Locate the cell with the specified text and output its (x, y) center coordinate. 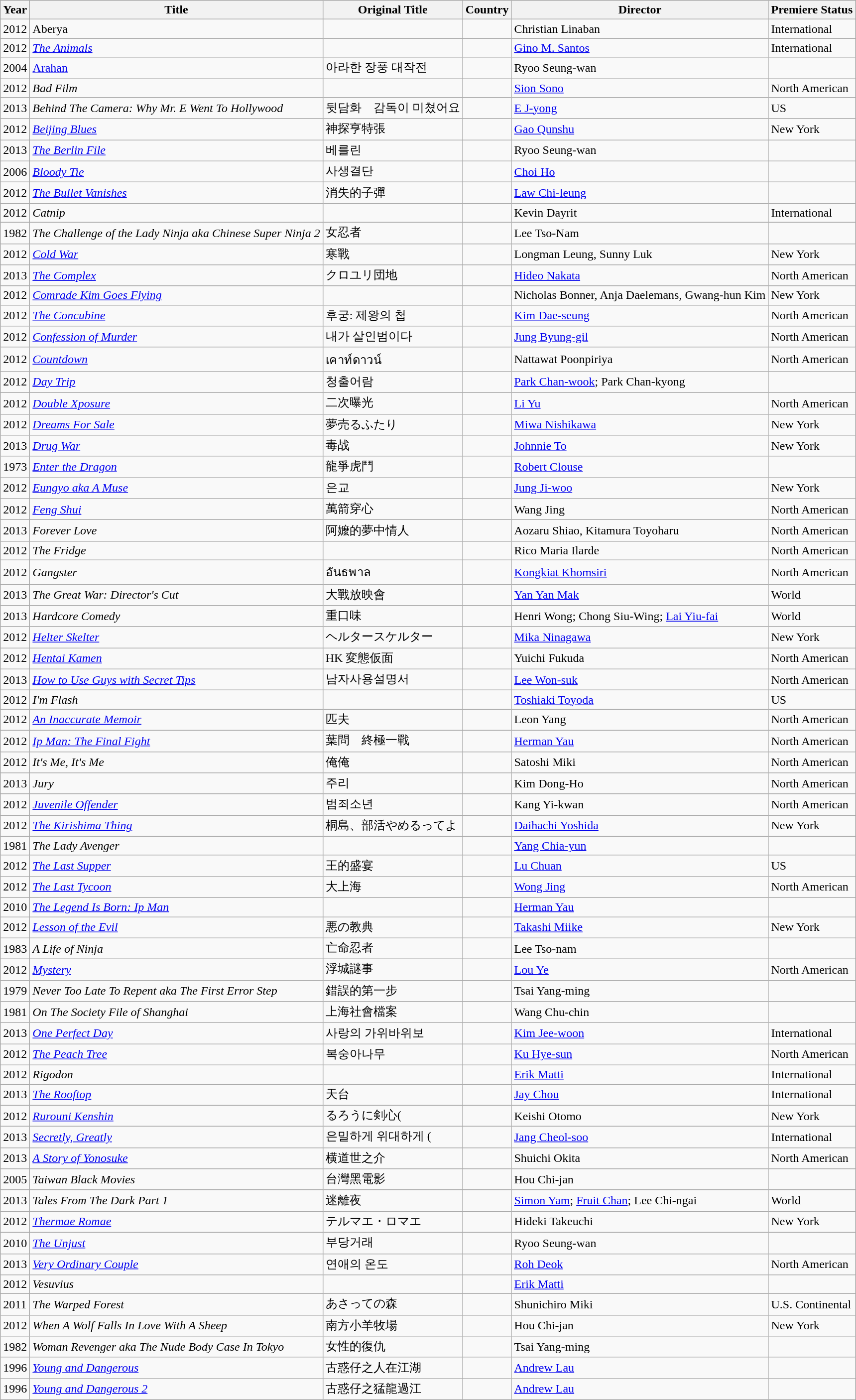
Never Too Late To Repent aka The First Error Step (176, 991)
Day Trip (176, 382)
Daihachi Yoshida (640, 826)
내가 살인범이다 (392, 337)
Year (15, 10)
Kim Jee-woon (640, 1033)
복숭아나무 (392, 1055)
葉問 終極一戰 (392, 741)
Shunichiro Miki (640, 1305)
เคาท์ดาวน์ (392, 360)
2005 (15, 1179)
베를린 (392, 150)
2011 (15, 1305)
Johnnie To (640, 446)
Yang Chia-yun (640, 846)
錯誤的第一步 (392, 991)
The Last Tycoon (176, 888)
I'm Flash (176, 700)
On The Society File of Shanghai (176, 1012)
Miwa Nishikawa (640, 424)
Behind The Camera: Why Mr. E Went To Hollywood (176, 109)
은밀하게 위대하게 ( (392, 1138)
大上海 (392, 888)
神探亨特張 (392, 129)
Lee Won-suk (640, 679)
女忍者 (392, 233)
Rurouni Kenshin (176, 1116)
1979 (15, 991)
Nicholas Bonner, Anja Daelemans, Gwang-hun Kim (640, 295)
るろうに剣心( (392, 1116)
Toshiaki Toyoda (640, 700)
Lu Chuan (640, 866)
후궁: 제왕의 첩 (392, 316)
Jay Chou (640, 1095)
One Perfect Day (176, 1033)
An Inaccurate Memoir (176, 720)
Dreams For Sale (176, 424)
The Lady Avenger (176, 846)
Beijing Blues (176, 129)
Jury (176, 784)
Satoshi Miki (640, 762)
Simon Yam; Fruit Chan; Lee Chi-ngai (640, 1200)
俺俺 (392, 762)
Hentai Kamen (176, 658)
Kevin Dayrit (640, 213)
寒戰 (392, 254)
Woman Revenger aka The Nude Body Case In Tokyo (176, 1347)
Mika Ninagawa (640, 637)
청출어람 (392, 382)
Roh Deok (640, 1264)
天台 (392, 1095)
은교 (392, 488)
The Berlin File (176, 150)
二次曝光 (392, 403)
夢売るふたり (392, 424)
Takashi Miike (640, 927)
Park Chan-wook; Park Chan-kyong (640, 382)
Title (176, 10)
亡命忍者 (392, 948)
毒战 (392, 446)
上海社會檔案 (392, 1012)
Young and Dangerous 2 (176, 1390)
주리 (392, 784)
Hideki Takeuchi (640, 1222)
あさっての森 (392, 1305)
The Unjust (176, 1243)
Ku Hye-sun (640, 1055)
Leon Yang (640, 720)
Arahan (176, 68)
อันธพาล (392, 572)
The Legend Is Born: Ip Man (176, 907)
A Story of Yonosuke (176, 1158)
사생결단 (392, 171)
Cold War (176, 254)
The Last Supper (176, 866)
Nattawat Poonpiriya (640, 360)
Aberya (176, 29)
Vesuvius (176, 1284)
ヘルタースケルター (392, 637)
Gao Qunshu (640, 129)
王的盛宴 (392, 866)
大戰放映會 (392, 595)
2004 (15, 68)
悪の教典 (392, 927)
The Rooftop (176, 1095)
Kim Dae-seung (640, 316)
Lou Ye (640, 970)
Tales From The Dark Part 1 (176, 1200)
Drug War (176, 446)
Sion Sono (640, 88)
消失的子彈 (392, 193)
Kim Dong-Ho (640, 784)
Lee Tso-nam (640, 948)
Wang Chu-chin (640, 1012)
Henri Wong; Chong Siu-Wing; Lai Yiu-fai (640, 617)
Taiwan Black Movies (176, 1179)
The Animals (176, 48)
Thermae Romae (176, 1222)
Gino M. Santos (640, 48)
浮城謎事 (392, 970)
The Concubine (176, 316)
Jung Byung-gil (640, 337)
横道世之介 (392, 1158)
부당거래 (392, 1243)
Li Yu (640, 403)
Rico Maria Ilarde (640, 550)
Bad Film (176, 88)
女性的復仇 (392, 1347)
萬箭穿心 (392, 509)
범죄소년 (392, 805)
The Peach Tree (176, 1055)
阿嬤的夢中情人 (392, 531)
Wang Jing (640, 509)
Secretly, Greatly (176, 1138)
Feng Shui (176, 509)
Very Ordinary Couple (176, 1264)
The Bullet Vanishes (176, 193)
Kongkiat Khomsiri (640, 572)
U.S. Continental (812, 1305)
The Kirishima Thing (176, 826)
Lee Tso-Nam (640, 233)
龍爭虎鬥 (392, 467)
1983 (15, 948)
The Great War: Director's Cut (176, 595)
クロユリ団地 (392, 276)
Yan Yan Mak (640, 595)
Hardcore Comedy (176, 617)
Kang Yi-kwan (640, 805)
Jung Ji-woo (640, 488)
When A Wolf Falls In Love With A Sheep (176, 1326)
Helter Skelter (176, 637)
The Fridge (176, 550)
남자사용설명서 (392, 679)
Director (640, 10)
Choi Ho (640, 171)
迷離夜 (392, 1200)
Longman Leung, Sunny Luk (640, 254)
Mystery (176, 970)
Gangster (176, 572)
HK 変態仮面 (392, 658)
Rigodon (176, 1074)
Comrade Kim Goes Flying (176, 295)
The Challenge of the Lady Ninja aka Chinese Super Ninja 2 (176, 233)
Confession of Murder (176, 337)
桐島、部活やめるってよ (392, 826)
연애의 온도 (392, 1264)
Countdown (176, 360)
Yuichi Fukuda (640, 658)
南方小羊牧場 (392, 1326)
Young and Dangerous (176, 1368)
重口味 (392, 617)
Keishi Otomo (640, 1116)
古惑仔之人在江湖 (392, 1368)
E J-yong (640, 109)
テルマエ・ロマエ (392, 1222)
Bloody Tie (176, 171)
Double Xposure (176, 403)
뒷담화 감독이 미쳤어요 (392, 109)
古惑仔之猛龍過江 (392, 1390)
Wong Jing (640, 888)
Jang Cheol-soo (640, 1138)
1973 (15, 467)
Enter the Dragon (176, 467)
Hideo Nakata (640, 276)
The Warped Forest (176, 1305)
It's Me, It's Me (176, 762)
Eungyo aka A Muse (176, 488)
Law Chi-leung (640, 193)
Robert Clouse (640, 467)
Catnip (176, 213)
2006 (15, 171)
아라한 장풍 대작전 (392, 68)
Aozaru Shiao, Kitamura Toyoharu (640, 531)
Premiere Status (812, 10)
Juvenile Offender (176, 805)
The Complex (176, 276)
台灣黑電影 (392, 1179)
匹夫 (392, 720)
사랑의 가위바위보 (392, 1033)
Country (487, 10)
Shuichi Okita (640, 1158)
Original Title (392, 10)
Ip Man: The Final Fight (176, 741)
Christian Linaban (640, 29)
Lesson of the Evil (176, 927)
A Life of Ninja (176, 948)
Forever Love (176, 531)
How to Use Guys with Secret Tips (176, 679)
